Output the (x, y) coordinate of the center of the cell containing the given text.  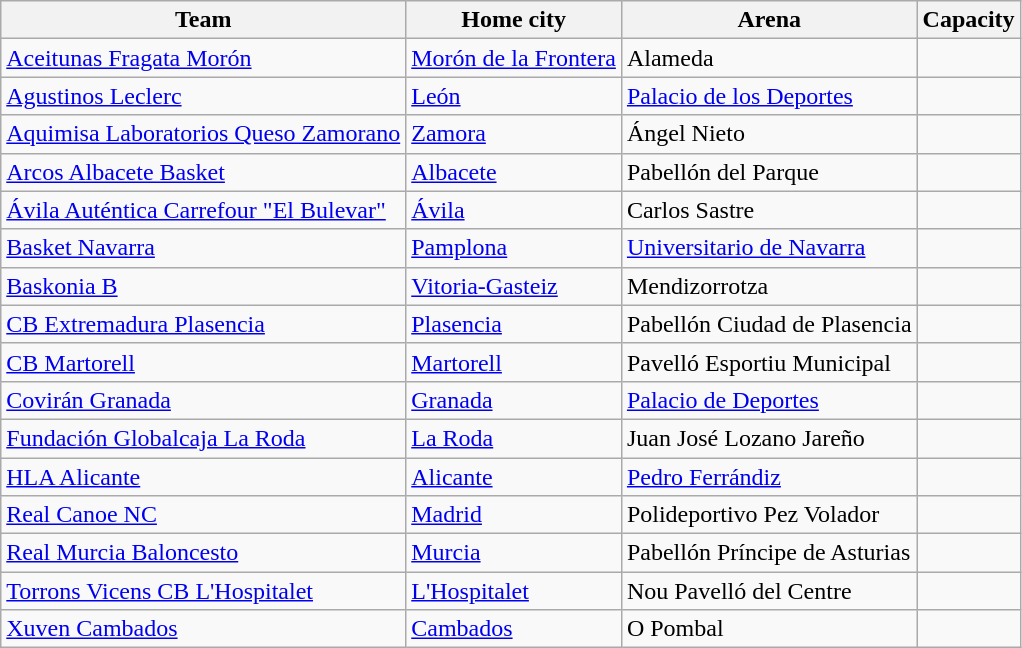
Madrid (514, 515)
Nou Pavelló del Centre (769, 591)
Arena (769, 20)
Pabellón Ciudad de Plasencia (769, 324)
L'Hospitalet (514, 591)
Pavelló Esportiu Municipal (769, 362)
Capacity (968, 20)
Aceitunas Fragata Morón (204, 58)
Palacio de los Deportes (769, 96)
Real Murcia Baloncesto (204, 553)
CB Martorell (204, 362)
Carlos Sastre (769, 210)
Xuven Cambados (204, 629)
La Roda (514, 438)
Pedro Ferrándiz (769, 477)
Pabellón del Parque (769, 172)
Morón de la Frontera (514, 58)
Real Canoe NC (204, 515)
Palacio de Deportes (769, 400)
Alameda (769, 58)
Alicante (514, 477)
Torrons Vicens CB L'Hospitalet (204, 591)
Pabellón Príncipe de Asturias (769, 553)
Murcia (514, 553)
CB Extremadura Plasencia (204, 324)
Universitario de Navarra (769, 248)
Fundación Globalcaja La Roda (204, 438)
Ávila (514, 210)
Ávila Auténtica Carrefour "El Bulevar" (204, 210)
Cambados (514, 629)
Basket Navarra (204, 248)
Albacete (514, 172)
Covirán Granada (204, 400)
Agustinos Leclerc (204, 96)
HLA Alicante (204, 477)
León (514, 96)
Granada (514, 400)
Vitoria-Gasteiz (514, 286)
Juan José Lozano Jareño (769, 438)
Aquimisa Laboratorios Queso Zamorano (204, 134)
Mendizorrotza (769, 286)
Home city (514, 20)
Polideportivo Pez Volador (769, 515)
Plasencia (514, 324)
Team (204, 20)
Martorell (514, 362)
Baskonia B (204, 286)
Ángel Nieto (769, 134)
Pamplona (514, 248)
Arcos Albacete Basket (204, 172)
Zamora (514, 134)
O Pombal (769, 629)
